Scan for the cell matching the given text and deliver its (X, Y) coordinate at center. 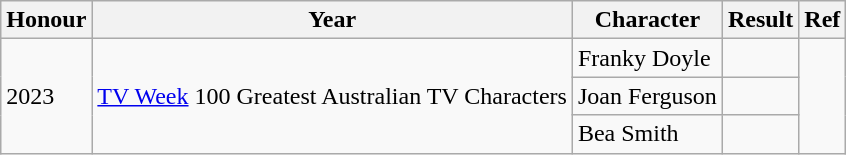
Ref (822, 20)
Character (647, 20)
Result (760, 20)
Bea Smith (647, 134)
Year (332, 20)
Honour (46, 20)
Joan Ferguson (647, 96)
Franky Doyle (647, 58)
2023 (46, 96)
TV Week 100 Greatest Australian TV Characters (332, 96)
